Find where the given text appears and provide that cell's center as (x, y) coordinate. 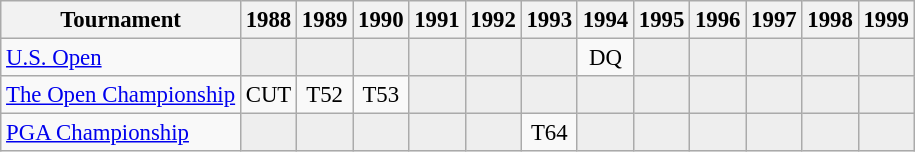
1991 (437, 20)
1989 (325, 20)
1997 (774, 20)
1996 (718, 20)
DQ (605, 58)
1988 (268, 20)
T64 (549, 133)
1998 (830, 20)
U.S. Open (121, 58)
1999 (886, 20)
PGA Championship (121, 133)
1993 (549, 20)
1990 (381, 20)
T53 (381, 95)
The Open Championship (121, 95)
T52 (325, 95)
1992 (493, 20)
1994 (605, 20)
Tournament (121, 20)
CUT (268, 95)
1995 (661, 20)
